Find where the given text appears and provide that cell's center as (X, Y) coordinate. 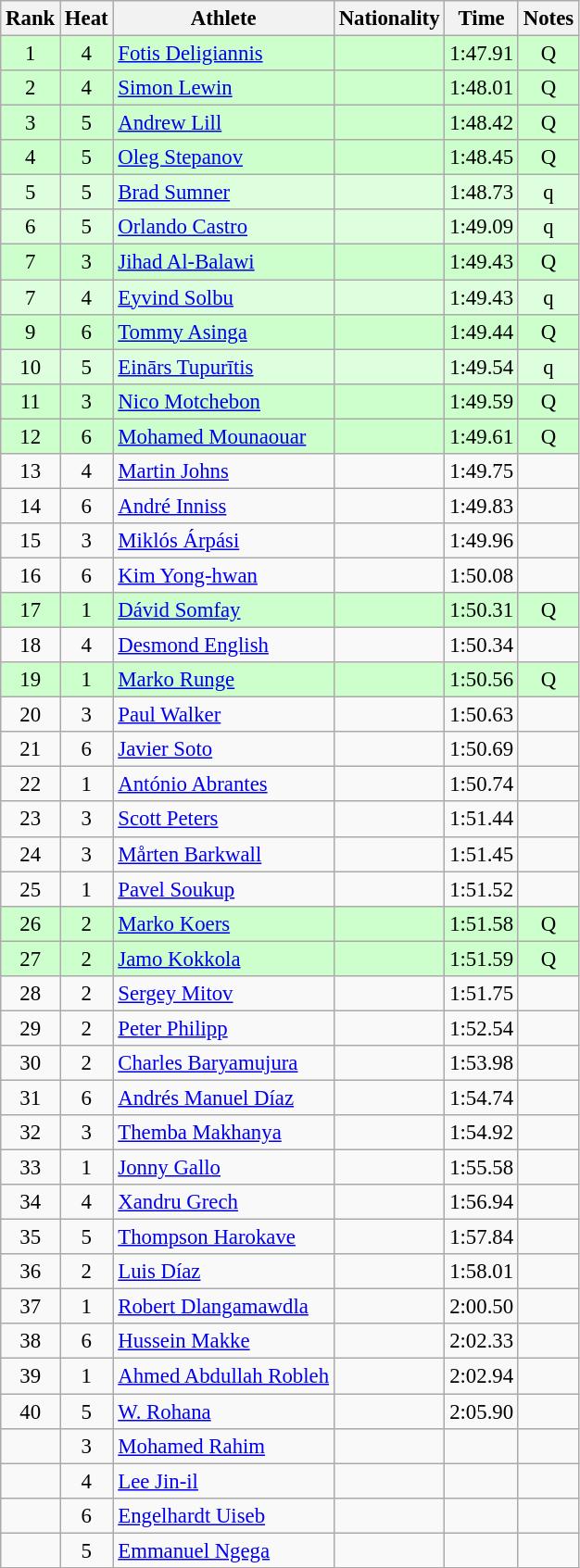
33 (31, 1168)
Mohamed Rahim (223, 1446)
Martin Johns (223, 471)
Time (482, 19)
Andrew Lill (223, 123)
23 (31, 820)
1:51.44 (482, 820)
Einārs Tupurītis (223, 367)
19 (31, 680)
14 (31, 506)
35 (31, 1237)
1:49.09 (482, 227)
Heat (87, 19)
1:50.31 (482, 610)
1:50.08 (482, 575)
29 (31, 1028)
1:50.34 (482, 646)
25 (31, 889)
Kim Yong-hwan (223, 575)
24 (31, 854)
Xandru Grech (223, 1202)
Desmond English (223, 646)
1:49.54 (482, 367)
1:49.61 (482, 436)
1:52.54 (482, 1028)
1:54.74 (482, 1098)
Ahmed Abdullah Robleh (223, 1376)
40 (31, 1411)
Luis Díaz (223, 1272)
1:51.75 (482, 994)
11 (31, 401)
1:48.42 (482, 123)
1:48.45 (482, 157)
9 (31, 332)
34 (31, 1202)
Charles Baryamujura (223, 1063)
1:51.58 (482, 923)
Robert Dlangamawdla (223, 1307)
Pavel Soukup (223, 889)
28 (31, 994)
Nationality (389, 19)
Peter Philipp (223, 1028)
Tommy Asinga (223, 332)
Rank (31, 19)
Miklós Árpási (223, 541)
Mårten Barkwall (223, 854)
1:49.59 (482, 401)
1:48.73 (482, 193)
Jonny Gallo (223, 1168)
Sergey Mitov (223, 994)
1:50.74 (482, 784)
2:02.33 (482, 1342)
1:56.94 (482, 1202)
Jihad Al-Balawi (223, 262)
Brad Sumner (223, 193)
Orlando Castro (223, 227)
30 (31, 1063)
Nico Motchebon (223, 401)
26 (31, 923)
20 (31, 715)
Athlete (223, 19)
13 (31, 471)
Fotis Deligiannis (223, 54)
21 (31, 749)
1:51.52 (482, 889)
1:53.98 (482, 1063)
2:02.94 (482, 1376)
Marko Runge (223, 680)
31 (31, 1098)
W. Rohana (223, 1411)
1:54.92 (482, 1133)
1:50.56 (482, 680)
37 (31, 1307)
1:49.96 (482, 541)
Hussein Makke (223, 1342)
32 (31, 1133)
Dávid Somfay (223, 610)
Eyvind Solbu (223, 297)
Lee Jin-il (223, 1481)
27 (31, 959)
17 (31, 610)
Oleg Stepanov (223, 157)
1:57.84 (482, 1237)
Engelhardt Uiseb (223, 1515)
1:50.63 (482, 715)
1:51.45 (482, 854)
André Inniss (223, 506)
António Abrantes (223, 784)
16 (31, 575)
Paul Walker (223, 715)
1:50.69 (482, 749)
1:55.58 (482, 1168)
10 (31, 367)
Notes (548, 19)
2:00.50 (482, 1307)
1:48.01 (482, 88)
Mohamed Mounaouar (223, 436)
Simon Lewin (223, 88)
Scott Peters (223, 820)
12 (31, 436)
1:49.83 (482, 506)
38 (31, 1342)
Marko Koers (223, 923)
36 (31, 1272)
22 (31, 784)
1:47.91 (482, 54)
1:58.01 (482, 1272)
15 (31, 541)
1:49.75 (482, 471)
Andrés Manuel Díaz (223, 1098)
Thompson Harokave (223, 1237)
1:49.44 (482, 332)
Jamo Kokkola (223, 959)
18 (31, 646)
Emmanuel Ngega (223, 1550)
1:51.59 (482, 959)
Javier Soto (223, 749)
Themba Makhanya (223, 1133)
39 (31, 1376)
2:05.90 (482, 1411)
